Identify which cell holds the provided text, then report its (X, Y) central coordinate. 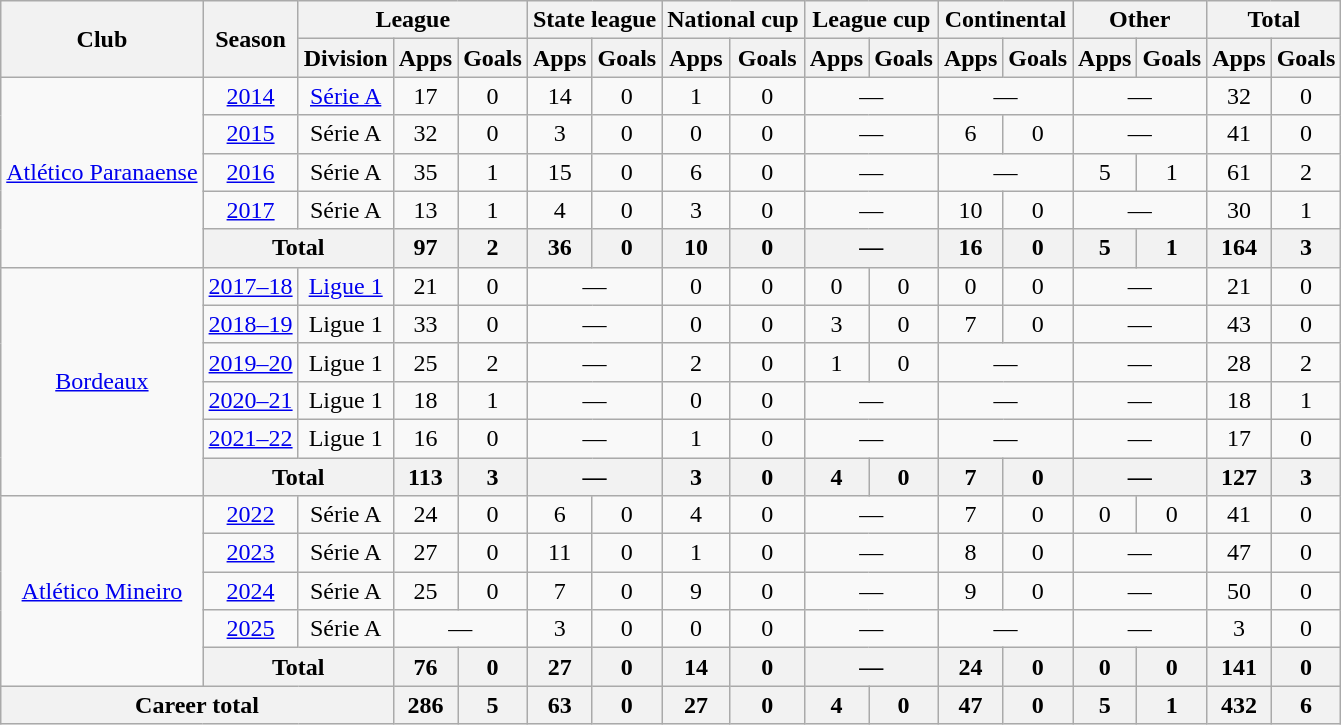
2016 (250, 172)
97 (425, 248)
76 (425, 667)
Other (1140, 20)
2015 (250, 134)
8 (970, 553)
2021–22 (250, 438)
2014 (250, 96)
Atlético Paranaense (102, 172)
State league (594, 20)
63 (559, 705)
2019–20 (250, 362)
432 (1239, 705)
127 (1239, 477)
2025 (250, 629)
League cup (871, 20)
Club (102, 39)
2020–21 (250, 400)
2017 (250, 210)
11 (559, 553)
286 (425, 705)
2022 (250, 515)
164 (1239, 248)
141 (1239, 667)
Division (346, 58)
Career total (197, 705)
Bordeaux (102, 381)
13 (425, 210)
30 (1239, 210)
28 (1239, 362)
Season (250, 39)
2018–19 (250, 324)
50 (1239, 591)
113 (425, 477)
2024 (250, 591)
43 (1239, 324)
Continental (1005, 20)
League (412, 20)
2023 (250, 553)
61 (1239, 172)
Atlético Mineiro (102, 591)
2017–18 (250, 286)
15 (559, 172)
36 (559, 248)
35 (425, 172)
National cup (733, 20)
33 (425, 324)
